Locate the cell with the specified text and output its (x, y) center coordinate. 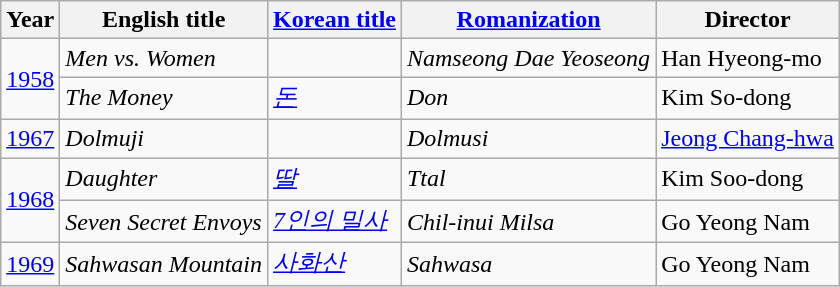
Don (528, 98)
1969 (30, 264)
Han Hyeong-mo (748, 58)
The Money (164, 98)
Seven Secret Envoys (164, 222)
Dolmuji (164, 138)
Kim Soo-dong (748, 180)
Ttal (528, 180)
사화산 (335, 264)
1958 (30, 80)
Romanization (528, 20)
Daughter (164, 180)
Kim So-dong (748, 98)
English title (164, 20)
Director (748, 20)
Jeong Chang-hwa (748, 138)
딸 (335, 180)
7인의 밀사 (335, 222)
1967 (30, 138)
Men vs. Women (164, 58)
Namseong Dae Yeoseong (528, 58)
Year (30, 20)
Chil-inui Milsa (528, 222)
돈 (335, 98)
Dolmusi (528, 138)
Sahwasan Mountain (164, 264)
Korean title (335, 20)
1968 (30, 200)
Sahwasa (528, 264)
